For the text-containing cell, return its midpoint in [X, Y] coordinate format. 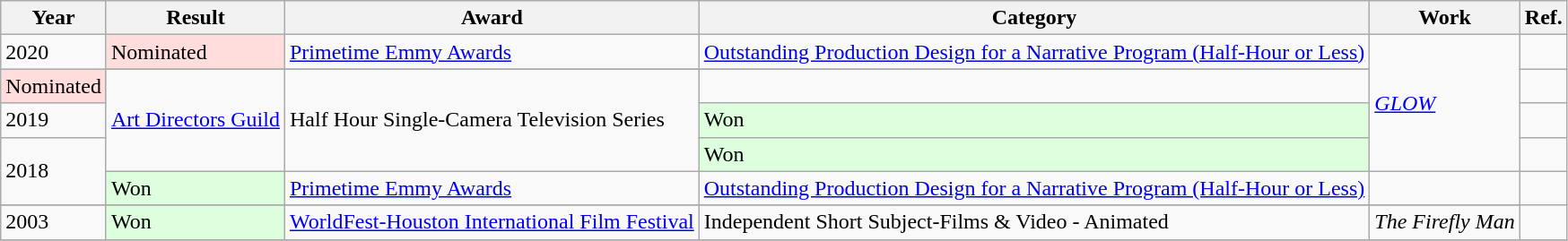
Ref. [1543, 18]
2019 [54, 120]
Independent Short Subject-Films & Video - Animated [1034, 222]
Award [492, 18]
2020 [54, 52]
Work [1444, 18]
Category [1034, 18]
2003 [54, 222]
2018 [54, 171]
Art Directors Guild [196, 120]
Result [196, 18]
Half Hour Single-Camera Television Series [492, 120]
The Firefly Man [1444, 222]
GLOW [1444, 103]
WorldFest-Houston International Film Festival [492, 222]
Year [54, 18]
